Search for the cell housing the specified text and yield its [X, Y] center coordinate. 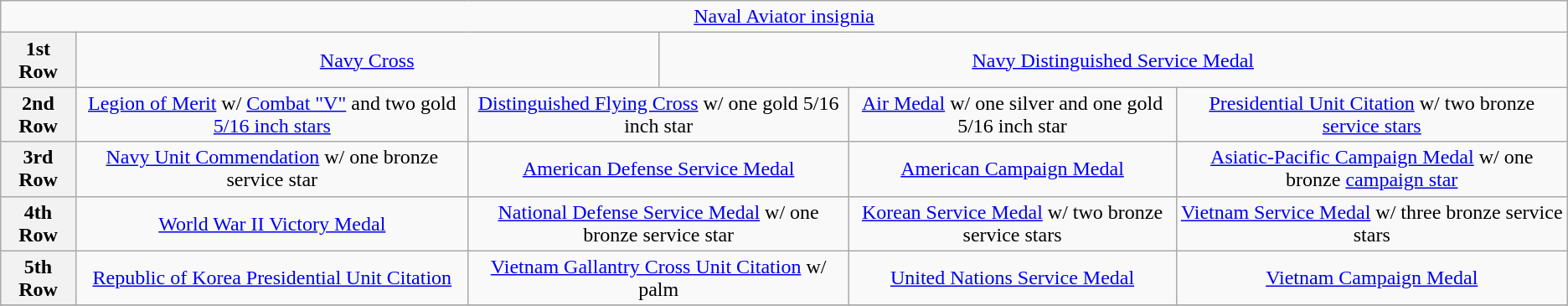
American Campaign Medal [1012, 169]
1st Row [39, 60]
Navy Distinguished Service Medal [1112, 60]
National Defense Service Medal w/ one bronze service star [658, 223]
Air Medal w/ one silver and one gold 5/16 inch star [1012, 114]
Legion of Merit w/ Combat "V" and two gold 5/16 inch stars [271, 114]
American Defense Service Medal [658, 169]
Navy Cross [367, 60]
United Nations Service Medal [1012, 278]
Navy Unit Commendation w/ one bronze service star [271, 169]
Vietnam Service Medal w/ three bronze service stars [1372, 223]
Vietnam Campaign Medal [1372, 278]
4th Row [39, 223]
Naval Aviator insignia [784, 17]
5th Row [39, 278]
Presidential Unit Citation w/ two bronze service stars [1372, 114]
Korean Service Medal w/ two bronze service stars [1012, 223]
2nd Row [39, 114]
World War II Victory Medal [271, 223]
Republic of Korea Presidential Unit Citation [271, 278]
3rd Row [39, 169]
Asiatic-Pacific Campaign Medal w/ one bronze campaign star [1372, 169]
Vietnam Gallantry Cross Unit Citation w/ palm [658, 278]
Distinguished Flying Cross w/ one gold 5/16 inch star [658, 114]
